Return [X, Y] of the center of cell containing provided text 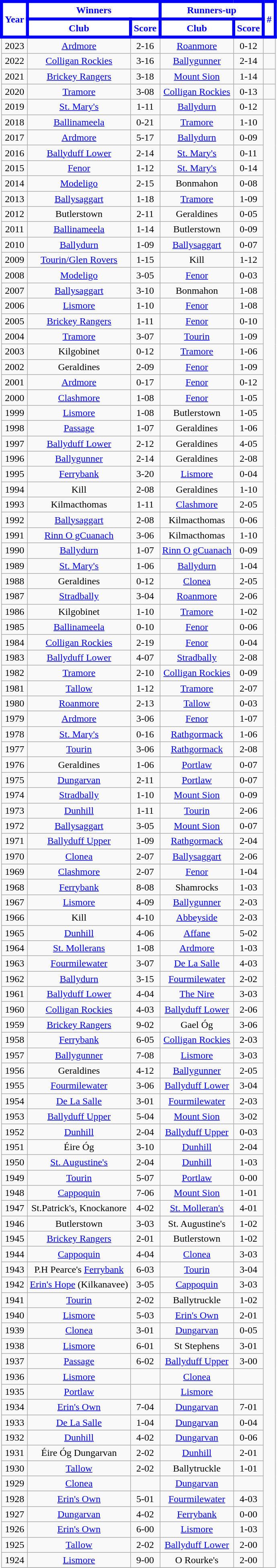
1972 [14, 826]
4-06 [145, 933]
7-01 [248, 1407]
2001 [14, 382]
5-17 [145, 137]
1949 [14, 1178]
2006 [14, 306]
1957 [14, 1055]
1977 [14, 749]
2014 [14, 183]
1933 [14, 1422]
St Stephens [197, 1346]
1951 [14, 1147]
1991 [14, 535]
1926 [14, 1529]
1975 [14, 780]
2008 [14, 275]
The Nire [197, 994]
1976 [14, 765]
1999 [14, 413]
1932 [14, 1438]
1938 [14, 1346]
Erin's Hope (Kilkanavee) [79, 1285]
1943 [14, 1269]
2-15 [145, 183]
9-02 [145, 1025]
3-00 [248, 1361]
4-07 [145, 657]
3-08 [145, 92]
3-20 [145, 474]
Runners-up [211, 10]
7-08 [145, 1055]
Éire Óg Dungarvan [79, 1453]
1964 [14, 948]
1940 [14, 1315]
4-12 [145, 1071]
2004 [14, 336]
0-21 [145, 122]
2010 [14, 245]
3-02 [248, 1116]
1954 [14, 1101]
2023 [14, 45]
1987 [14, 596]
O Rourke's [197, 1560]
1973 [14, 811]
1956 [14, 1071]
1925 [14, 1545]
6-01 [145, 1346]
1988 [14, 581]
1968 [14, 887]
3-16 [145, 61]
2002 [14, 367]
4-09 [145, 902]
1924 [14, 1560]
2021 [14, 76]
5-04 [145, 1116]
Affane [197, 933]
4-05 [248, 443]
1950 [14, 1162]
2000 [14, 397]
8-08 [145, 887]
6-03 [145, 1269]
Year [14, 19]
0-08 [248, 183]
1930 [14, 1468]
6-05 [145, 1040]
1982 [14, 673]
1980 [14, 704]
2022 [14, 61]
1978 [14, 734]
St.Patrick's, Knockanore [79, 1208]
1937 [14, 1361]
2011 [14, 229]
Gael Óg [197, 1025]
1955 [14, 1086]
6-00 [145, 1529]
1995 [14, 474]
1942 [14, 1285]
0-17 [145, 382]
3-15 [145, 979]
5-03 [145, 1315]
2007 [14, 291]
1969 [14, 872]
2009 [14, 260]
1960 [14, 1009]
1946 [14, 1224]
Shamrocks [197, 887]
1996 [14, 459]
1997 [14, 443]
6-02 [145, 1361]
1-15 [145, 260]
1989 [14, 566]
5-02 [248, 933]
1936 [14, 1376]
1986 [14, 612]
1970 [14, 856]
5-07 [145, 1178]
2017 [14, 137]
1963 [14, 964]
0-16 [145, 734]
1959 [14, 1025]
2019 [14, 107]
1965 [14, 933]
3-18 [145, 76]
1967 [14, 902]
Éire Óg [79, 1147]
2-10 [145, 673]
0-14 [248, 168]
St. Molleran's [197, 1208]
4-01 [248, 1208]
1944 [14, 1254]
1953 [14, 1116]
1974 [14, 795]
1952 [14, 1132]
Abbeyside [197, 917]
1939 [14, 1331]
2-12 [145, 443]
4-10 [145, 917]
1941 [14, 1300]
1948 [14, 1193]
7-04 [145, 1407]
1935 [14, 1392]
1994 [14, 489]
1979 [14, 719]
2-09 [145, 367]
0-13 [248, 92]
1966 [14, 917]
1962 [14, 979]
1928 [14, 1499]
1993 [14, 505]
2012 [14, 214]
1998 [14, 428]
0-11 [248, 153]
2-16 [145, 45]
Tourin/Glen Rovers [79, 260]
9-00 [145, 1560]
1934 [14, 1407]
2018 [14, 122]
P.H Pearce's Ferrybank [79, 1269]
1985 [14, 627]
1958 [14, 1040]
2005 [14, 321]
1931 [14, 1453]
2015 [14, 168]
1983 [14, 657]
1981 [14, 688]
1990 [14, 551]
2003 [14, 352]
1929 [14, 1484]
St. Mollerans [79, 948]
1971 [14, 841]
1947 [14, 1208]
1961 [14, 994]
2-19 [145, 642]
1927 [14, 1514]
5-01 [145, 1499]
2016 [14, 153]
1992 [14, 520]
1984 [14, 642]
1-18 [145, 199]
2013 [14, 199]
7-06 [145, 1193]
2020 [14, 92]
2-13 [145, 704]
1945 [14, 1239]
Winners [94, 10]
# [269, 19]
